Determine the [X, Y] coordinate at the center of the cell enclosing the given text.  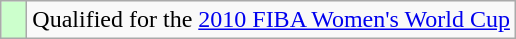
Qualified for the 2010 FIBA Women's World Cup [272, 20]
